Find where the given text appears and provide that cell's center as (x, y) coordinate. 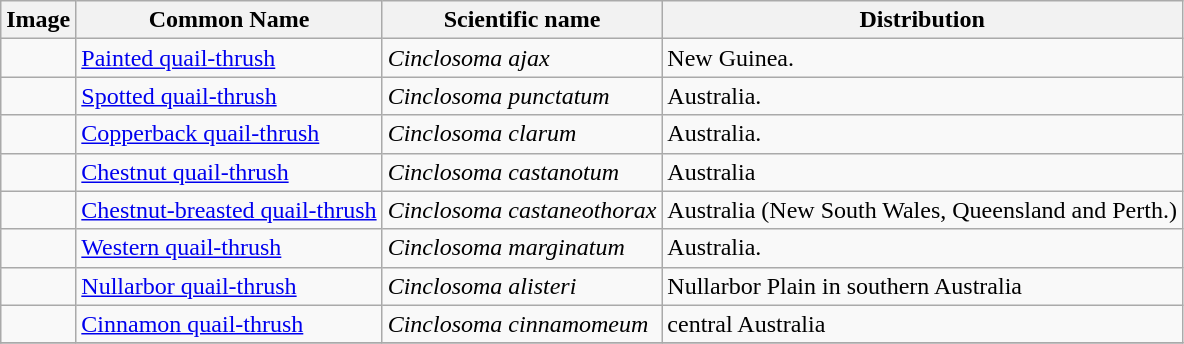
Australia (New South Wales, Queensland and Perth.) (922, 210)
central Australia (922, 324)
Cinclosoma castanotum (522, 172)
Painted quail-thrush (229, 58)
Cinclosoma punctatum (522, 96)
Cinnamon quail-thrush (229, 324)
Australia (922, 172)
Cinclosoma ajax (522, 58)
Spotted quail-thrush (229, 96)
Nullarbor Plain in southern Australia (922, 286)
Copperback quail-thrush (229, 134)
Cinclosoma clarum (522, 134)
Western quail-thrush (229, 248)
Scientific name (522, 20)
Common Name (229, 20)
Cinclosoma alisteri (522, 286)
Distribution (922, 20)
Cinclosoma castaneothorax (522, 210)
Cinclosoma marginatum (522, 248)
Nullarbor quail-thrush (229, 286)
Chestnut quail-thrush (229, 172)
New Guinea. (922, 58)
Chestnut-breasted quail-thrush (229, 210)
Image (38, 20)
Cinclosoma cinnamomeum (522, 324)
